Provide the (x, y) coordinate of the cell's center where the given text is located.  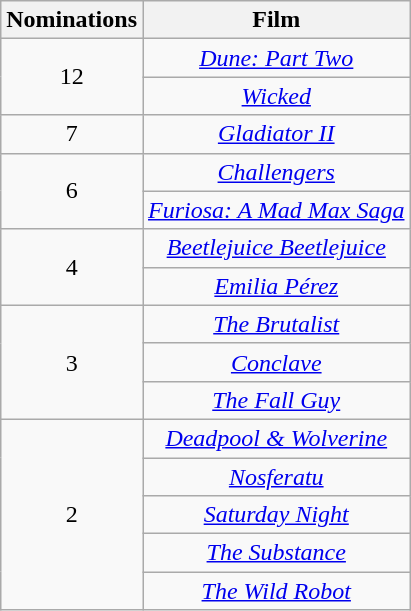
2 (72, 514)
Furiosa: A Mad Max Saga (276, 210)
Nominations (72, 20)
Challengers (276, 172)
Emilia Pérez (276, 286)
Dune: Part Two (276, 58)
Deadpool & Wolverine (276, 438)
12 (72, 77)
The Fall Guy (276, 400)
Beetlejuice Beetlejuice (276, 248)
The Wild Robot (276, 591)
3 (72, 362)
The Brutalist (276, 324)
Film (276, 20)
Nosferatu (276, 477)
Saturday Night (276, 515)
7 (72, 134)
6 (72, 191)
Wicked (276, 96)
Gladiator II (276, 134)
The Substance (276, 553)
Conclave (276, 362)
4 (72, 267)
